Provide the [x, y] coordinate of the cell's center where the given text is located.  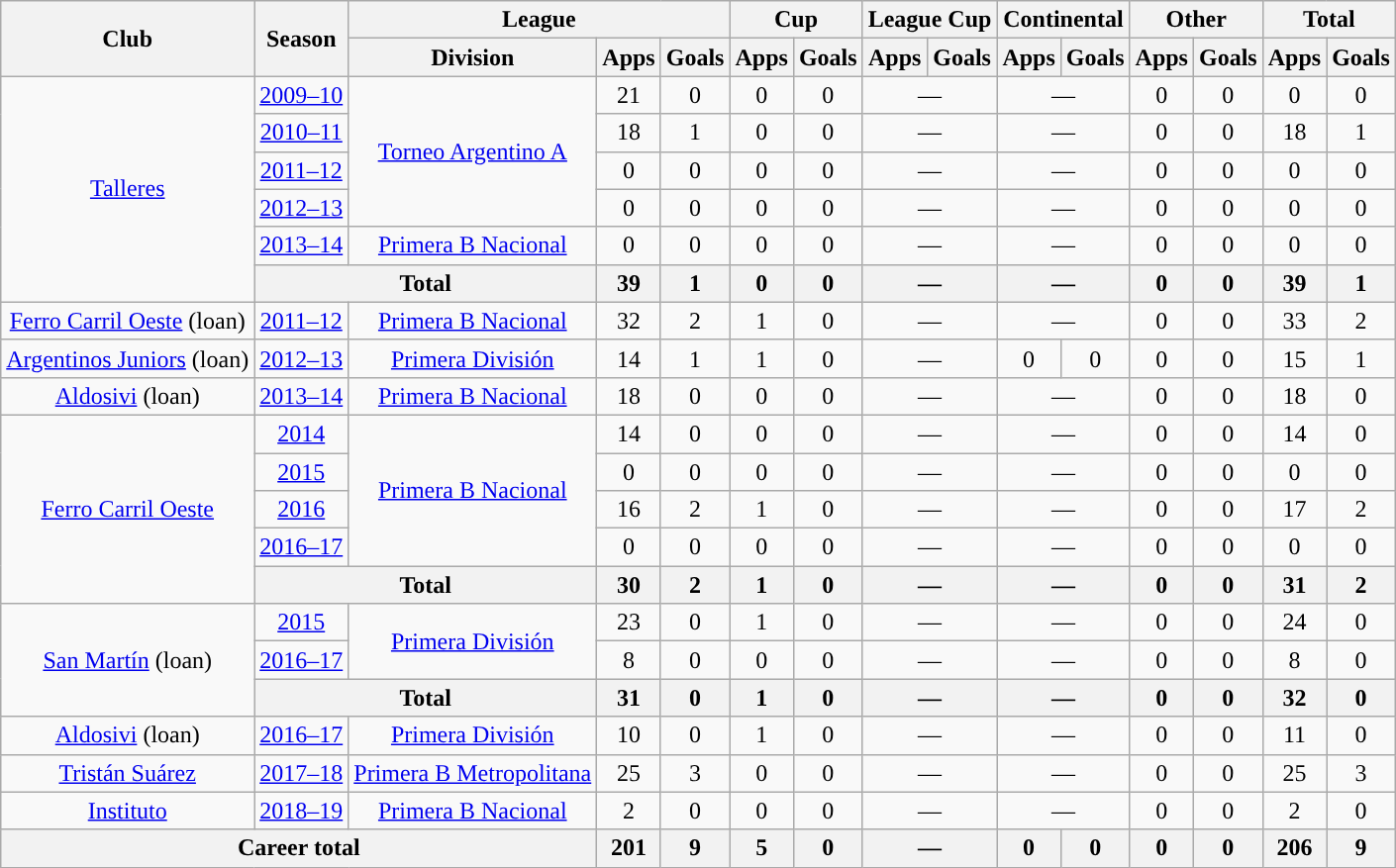
2017–18 [301, 773]
17 [1294, 510]
11 [1294, 735]
21 [629, 95]
Talleres [128, 189]
Season [301, 39]
Cup [796, 20]
2016 [301, 510]
16 [629, 510]
Argentinos Juniors (loan) [128, 358]
2014 [301, 434]
23 [629, 623]
206 [1294, 848]
24 [1294, 623]
San Martín (loan) [128, 660]
2018–19 [301, 811]
Continental [1063, 20]
30 [629, 585]
201 [629, 848]
33 [1294, 321]
Career total [299, 848]
Primera B Metropolitana [473, 773]
Ferro Carril Oeste (loan) [128, 321]
2010–11 [301, 133]
2009–10 [301, 95]
Tristán Suárez [128, 773]
15 [1294, 358]
League [539, 20]
Other [1196, 20]
League Cup [930, 20]
10 [629, 735]
Club [128, 39]
Division [473, 57]
Torneo Argentino A [473, 151]
Ferro Carril Oeste [128, 509]
Instituto [128, 811]
5 [761, 848]
